Provide the [x, y] coordinate of the cell's center where the given text is located.  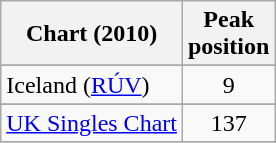
Peakposition [228, 34]
Iceland (RÚV) [92, 85]
UK Singles Chart [92, 123]
137 [228, 123]
9 [228, 85]
Chart (2010) [92, 34]
